Search for the cell housing the specified text and yield its [x, y] center coordinate. 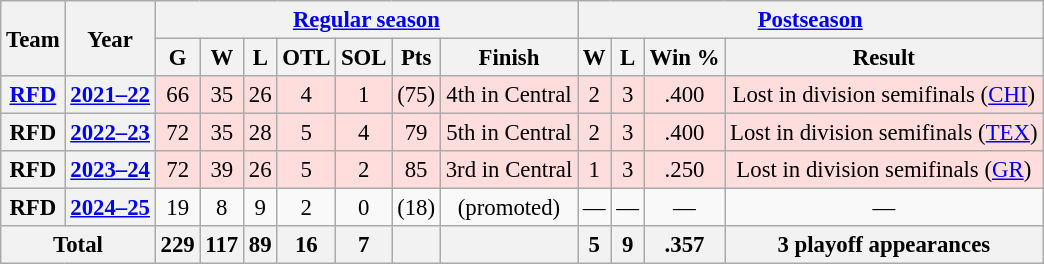
.357 [684, 245]
Lost in division semifinals (CHI) [884, 95]
Lost in division semifinals (TEX) [884, 133]
3 playoff appearances [884, 245]
.250 [684, 170]
7 [364, 245]
Team [33, 38]
Postseason [810, 20]
2022–23 [110, 133]
Pts [416, 58]
Result [884, 58]
16 [306, 245]
(18) [416, 208]
66 [178, 95]
5th in Central [508, 133]
Total [78, 245]
39 [222, 170]
Lost in division semifinals (GR) [884, 170]
(promoted) [508, 208]
Year [110, 38]
Regular season [366, 20]
OTL [306, 58]
3rd in Central [508, 170]
2021–22 [110, 95]
19 [178, 208]
28 [260, 133]
89 [260, 245]
2024–25 [110, 208]
SOL [364, 58]
229 [178, 245]
117 [222, 245]
8 [222, 208]
2023–24 [110, 170]
G [178, 58]
Finish [508, 58]
79 [416, 133]
(75) [416, 95]
0 [364, 208]
4th in Central [508, 95]
85 [416, 170]
Win % [684, 58]
